Extract the [X, Y] coordinate from the center of the cell holding the provided text.  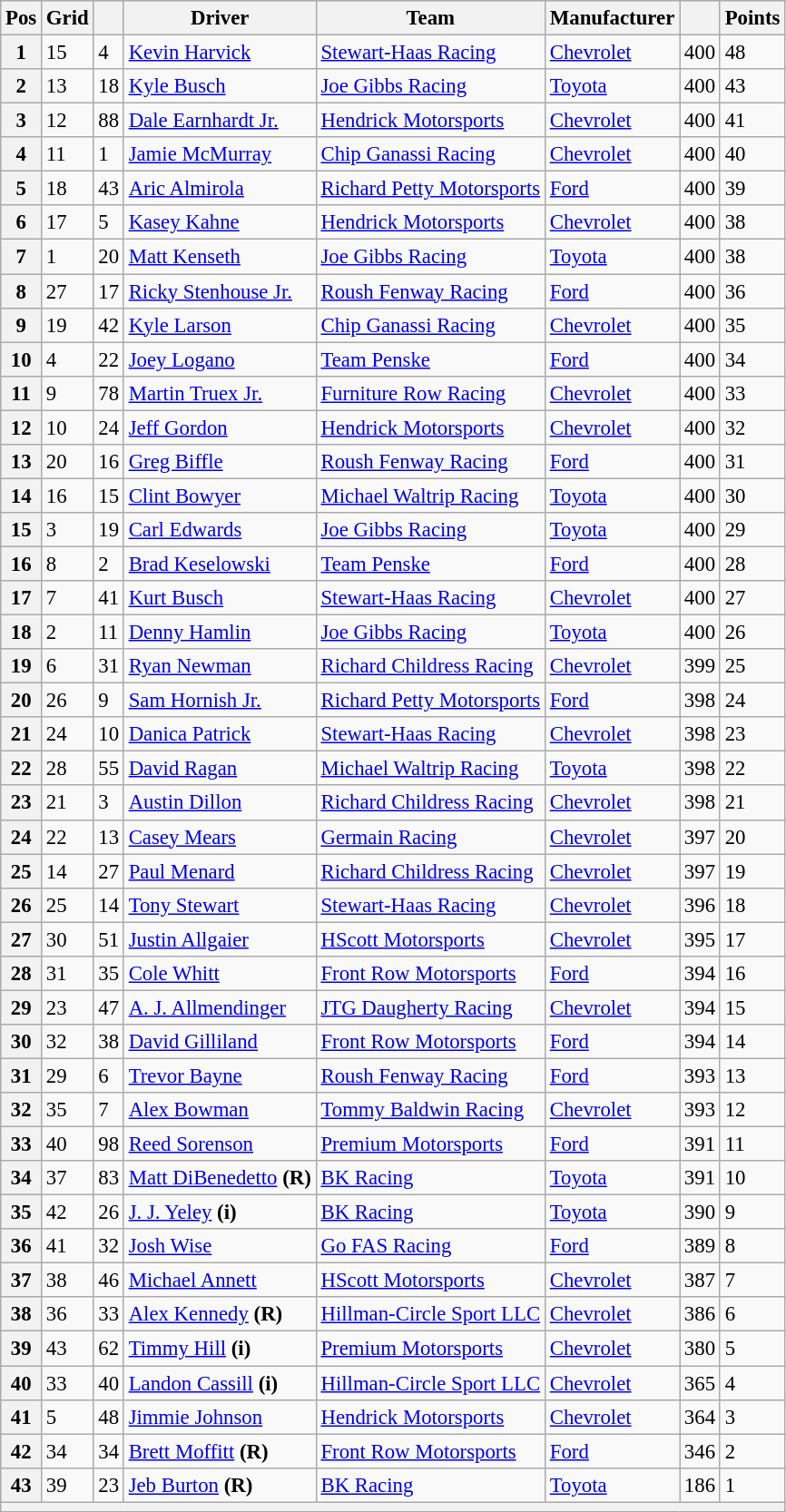
46 [109, 1281]
Kevin Harvick [220, 53]
Points [752, 18]
Manufacturer [612, 18]
55 [109, 769]
98 [109, 1144]
386 [701, 1315]
Tommy Baldwin Racing [430, 1110]
Kyle Busch [220, 86]
399 [701, 666]
Martin Truex Jr. [220, 393]
Jimmie Johnson [220, 1417]
380 [701, 1349]
Brad Keselowski [220, 564]
Casey Mears [220, 837]
Pos [22, 18]
Go FAS Racing [430, 1246]
Carl Edwards [220, 530]
62 [109, 1349]
Trevor Bayne [220, 1075]
Danica Patrick [220, 734]
364 [701, 1417]
Germain Racing [430, 837]
88 [109, 121]
Dale Earnhardt Jr. [220, 121]
Cole Whitt [220, 974]
Alex Kennedy (R) [220, 1315]
Jamie McMurray [220, 154]
Sam Hornish Jr. [220, 701]
Kyle Larson [220, 325]
346 [701, 1451]
Justin Allgaier [220, 939]
Greg Biffle [220, 462]
78 [109, 393]
Brett Moffitt (R) [220, 1451]
Denny Hamlin [220, 633]
Ryan Newman [220, 666]
365 [701, 1383]
Jeff Gordon [220, 427]
Kasey Kahne [220, 222]
395 [701, 939]
Matt DiBenedetto (R) [220, 1178]
JTG Daugherty Racing [430, 1007]
David Ragan [220, 769]
Josh Wise [220, 1246]
387 [701, 1281]
Driver [220, 18]
186 [701, 1485]
Tony Stewart [220, 905]
Reed Sorenson [220, 1144]
Matt Kenseth [220, 257]
J. J. Yeley (i) [220, 1213]
Joey Logano [220, 359]
Landon Cassill (i) [220, 1383]
Alex Bowman [220, 1110]
389 [701, 1246]
Grid [67, 18]
51 [109, 939]
Aric Almirola [220, 189]
390 [701, 1213]
83 [109, 1178]
Clint Bowyer [220, 496]
Timmy Hill (i) [220, 1349]
Ricky Stenhouse Jr. [220, 291]
396 [701, 905]
Team [430, 18]
Paul Menard [220, 871]
Austin Dillon [220, 803]
Kurt Busch [220, 598]
Jeb Burton (R) [220, 1485]
David Gilliland [220, 1042]
Michael Annett [220, 1281]
A. J. Allmendinger [220, 1007]
47 [109, 1007]
Furniture Row Racing [430, 393]
